Output the [X, Y] coordinate of the center of the cell containing the given text.  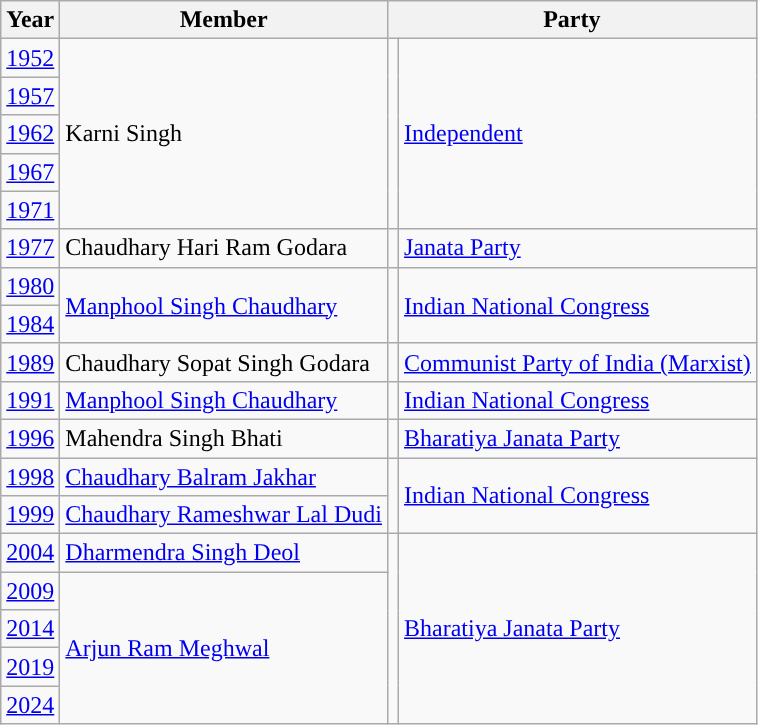
2009 [30, 591]
2004 [30, 553]
1984 [30, 324]
1996 [30, 438]
Arjun Ram Meghwal [224, 648]
1952 [30, 58]
Karni Singh [224, 134]
Chaudhary Hari Ram Godara [224, 248]
Year [30, 20]
1967 [30, 172]
2024 [30, 705]
2014 [30, 629]
1962 [30, 134]
2019 [30, 667]
1957 [30, 96]
1971 [30, 210]
Janata Party [578, 248]
1977 [30, 248]
1989 [30, 362]
Mahendra Singh Bhati [224, 438]
1999 [30, 515]
1991 [30, 400]
1998 [30, 477]
Party [572, 20]
Chaudhary Balram Jakhar [224, 477]
Member [224, 20]
Chaudhary Sopat Singh Godara [224, 362]
Chaudhary Rameshwar Lal Dudi [224, 515]
Independent [578, 134]
1980 [30, 286]
Communist Party of India (Marxist) [578, 362]
Dharmendra Singh Deol [224, 553]
